Pinpoint the cell where the given text exists, returning its (X, Y) midpoint coordinate. 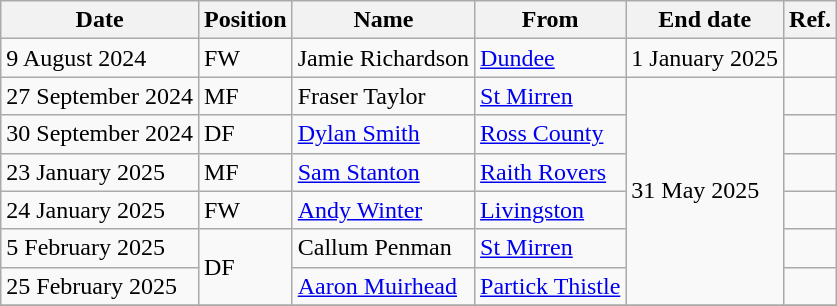
End date (705, 20)
Dylan Smith (383, 134)
9 August 2024 (100, 58)
Livingston (550, 210)
Callum Penman (383, 248)
From (550, 20)
31 May 2025 (705, 191)
24 January 2025 (100, 210)
23 January 2025 (100, 172)
25 February 2025 (100, 286)
Raith Rovers (550, 172)
Aaron Muirhead (383, 286)
30 September 2024 (100, 134)
Sam Stanton (383, 172)
5 February 2025 (100, 248)
1 January 2025 (705, 58)
Jamie Richardson (383, 58)
Date (100, 20)
Fraser Taylor (383, 96)
Dundee (550, 58)
Partick Thistle (550, 286)
Ref. (810, 20)
Position (245, 20)
Name (383, 20)
27 September 2024 (100, 96)
Andy Winter (383, 210)
Ross County (550, 134)
